Identify which cell holds the provided text, then report its (x, y) central coordinate. 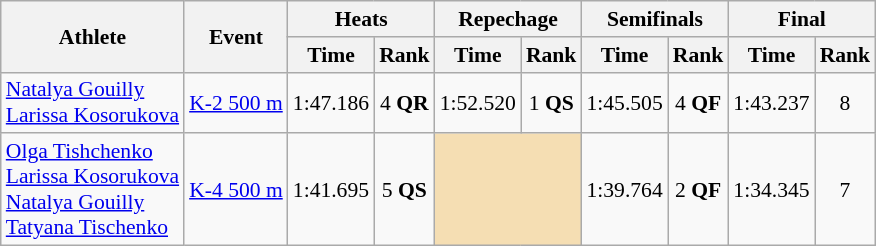
Final (802, 19)
Semifinals (654, 19)
1:41.695 (331, 190)
Olga TishchenkoLarissa KosorukovaNatalya GouillyTatyana Tischenko (92, 190)
1:43.237 (771, 102)
8 (846, 102)
Heats (362, 19)
7 (846, 190)
2 QF (698, 190)
5 QS (404, 190)
1:45.505 (624, 102)
1:39.764 (624, 190)
Repechage (508, 19)
1 QS (552, 102)
4 QF (698, 102)
4 QR (404, 102)
1:52.520 (478, 102)
Event (236, 36)
1:47.186 (331, 102)
1:34.345 (771, 190)
K-2 500 m (236, 102)
Natalya GouillyLarissa Kosorukova (92, 102)
Athlete (92, 36)
K-4 500 m (236, 190)
